Search for the cell housing the specified text and yield its (x, y) center coordinate. 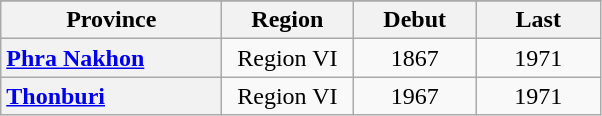
1967 (415, 96)
Debut (415, 20)
Last (538, 20)
Region (288, 20)
Province (112, 20)
Thonburi (112, 96)
Phra Nakhon (112, 58)
1867 (415, 58)
